Find where the given text appears and provide that cell's center as (x, y) coordinate. 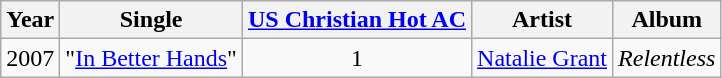
Year (30, 20)
1 (356, 58)
US Christian Hot AC (356, 20)
Natalie Grant (542, 58)
Single (152, 20)
Relentless (667, 58)
Album (667, 20)
Artist (542, 20)
"In Better Hands" (152, 58)
2007 (30, 58)
